Pinpoint the cell where the given text exists, returning its (X, Y) midpoint coordinate. 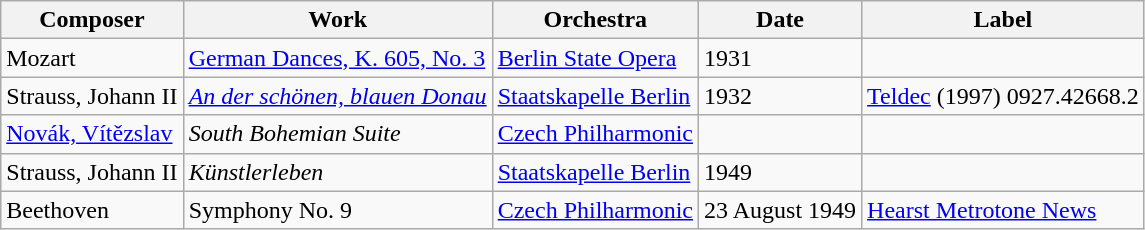
Mozart (92, 58)
Label (1004, 20)
Work (338, 20)
1931 (780, 58)
23 August 1949 (780, 210)
Composer (92, 20)
German Dances, K. 605, No. 3 (338, 58)
1932 (780, 96)
Hearst Metrotone News (1004, 210)
Orchestra (595, 20)
Teldec (1997) 0927.42668.2 (1004, 96)
Beethoven (92, 210)
1949 (780, 172)
South Bohemian Suite (338, 134)
Novák, Vítězslav (92, 134)
Künstlerleben (338, 172)
An der schönen, blauen Donau (338, 96)
Date (780, 20)
Symphony No. 9 (338, 210)
Berlin State Opera (595, 58)
